Return the [X, Y] coordinate for the center point of the cell that contains the specified text.  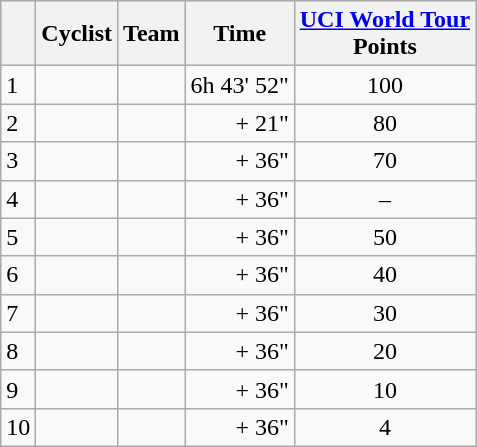
80 [384, 123]
50 [384, 237]
100 [384, 85]
3 [18, 161]
6 [18, 275]
+ 21" [240, 123]
20 [384, 351]
6h 43' 52" [240, 85]
9 [18, 389]
7 [18, 313]
Team [152, 34]
40 [384, 275]
1 [18, 85]
UCI World TourPoints [384, 34]
70 [384, 161]
– [384, 199]
5 [18, 237]
Cyclist [77, 34]
2 [18, 123]
8 [18, 351]
30 [384, 313]
Time [240, 34]
